Locate the cell with the specified text and output its [X, Y] center coordinate. 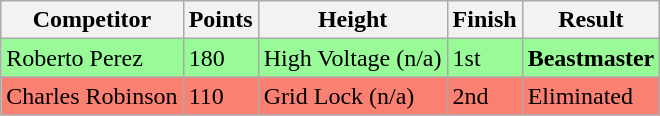
110 [220, 96]
Charles Robinson [92, 96]
Eliminated [591, 96]
Beastmaster [591, 58]
Roberto Perez [92, 58]
Competitor [92, 20]
High Voltage (n/a) [352, 58]
180 [220, 58]
Result [591, 20]
2nd [484, 96]
Grid Lock (n/a) [352, 96]
Points [220, 20]
Finish [484, 20]
1st [484, 58]
Height [352, 20]
